Pinpoint the cell where the given text exists, returning its (x, y) midpoint coordinate. 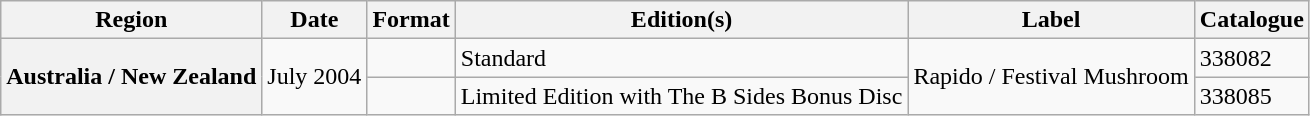
Standard (682, 58)
Date (314, 20)
338085 (1252, 96)
Catalogue (1252, 20)
July 2004 (314, 77)
Edition(s) (682, 20)
Limited Edition with The B Sides Bonus Disc (682, 96)
338082 (1252, 58)
Australia / New Zealand (132, 77)
Region (132, 20)
Format (411, 20)
Rapido / Festival Mushroom (1051, 77)
Label (1051, 20)
